Identify which cell holds the provided text, then report its [X, Y] central coordinate. 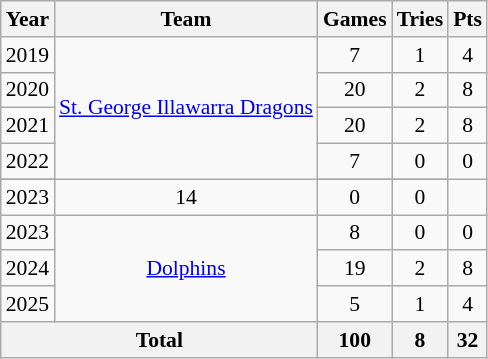
Games [355, 19]
2024 [28, 269]
2021 [28, 126]
Dolphins [186, 268]
14 [186, 197]
2022 [28, 162]
100 [355, 340]
19 [355, 269]
5 [355, 304]
2020 [28, 90]
Team [186, 19]
2019 [28, 55]
2025 [28, 304]
Total [160, 340]
32 [468, 340]
Tries [420, 19]
Year [28, 19]
Pts [468, 19]
St. George Illawarra Dragons [186, 108]
